Return [X, Y] of the center of cell containing provided text 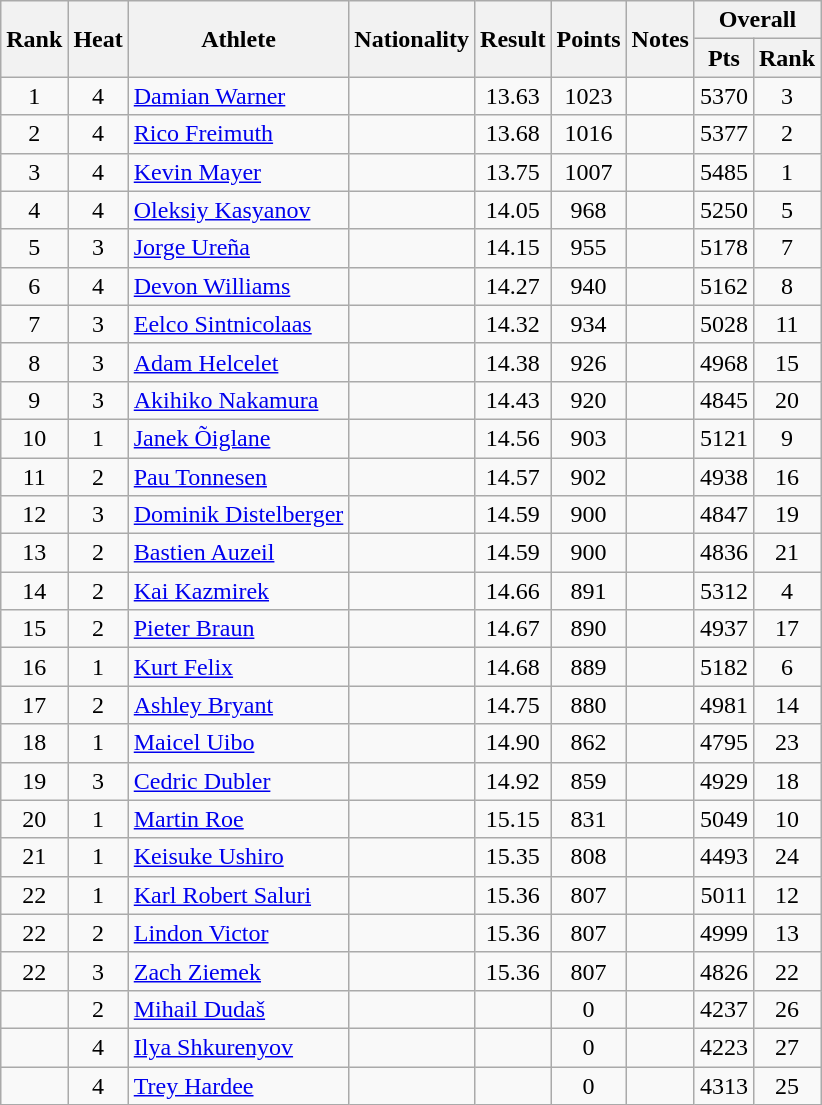
Kurt Felix [238, 667]
Pieter Braun [238, 629]
14.27 [513, 286]
4847 [724, 515]
Notes [660, 39]
5049 [724, 819]
903 [588, 438]
4313 [724, 1085]
4999 [724, 933]
27 [786, 1047]
23 [786, 743]
Pts [724, 58]
Pau Tonnesen [238, 477]
14.15 [513, 248]
Result [513, 39]
Ilya Shkurenyov [238, 1047]
5485 [724, 172]
5250 [724, 210]
Keisuke Ushiro [238, 857]
5162 [724, 286]
Martin Roe [238, 819]
14.90 [513, 743]
968 [588, 210]
13.75 [513, 172]
4981 [724, 705]
25 [786, 1085]
5377 [724, 134]
4937 [724, 629]
14.68 [513, 667]
891 [588, 591]
Lindon Victor [238, 933]
5370 [724, 96]
14.57 [513, 477]
920 [588, 400]
859 [588, 781]
14.43 [513, 400]
Adam Helcelet [238, 362]
808 [588, 857]
926 [588, 362]
4938 [724, 477]
955 [588, 248]
4845 [724, 400]
880 [588, 705]
889 [588, 667]
Points [588, 39]
14.32 [513, 324]
890 [588, 629]
862 [588, 743]
Rico Freimuth [238, 134]
902 [588, 477]
14.56 [513, 438]
5028 [724, 324]
Dominik Distelberger [238, 515]
5011 [724, 895]
Jorge Ureña [238, 248]
Nationality [412, 39]
5312 [724, 591]
Overall [757, 20]
Kai Kazmirek [238, 591]
4493 [724, 857]
1023 [588, 96]
Akihiko Nakamura [238, 400]
934 [588, 324]
Trey Hardee [238, 1085]
4826 [724, 971]
4929 [724, 781]
Oleksiy Kasyanov [238, 210]
Zach Ziemek [238, 971]
Maicel Uibo [238, 743]
Devon Williams [238, 286]
14.38 [513, 362]
Ashley Bryant [238, 705]
24 [786, 857]
Bastien Auzeil [238, 553]
15.35 [513, 857]
Heat [98, 39]
26 [786, 1009]
Eelco Sintnicolaas [238, 324]
14.05 [513, 210]
4795 [724, 743]
13.63 [513, 96]
14.67 [513, 629]
Mihail Dudaš [238, 1009]
Cedric Dubler [238, 781]
5178 [724, 248]
13.68 [513, 134]
Damian Warner [238, 96]
Janek Õiglane [238, 438]
5121 [724, 438]
940 [588, 286]
1016 [588, 134]
Kevin Mayer [238, 172]
Athlete [238, 39]
1007 [588, 172]
14.75 [513, 705]
5182 [724, 667]
831 [588, 819]
15.15 [513, 819]
14.66 [513, 591]
4968 [724, 362]
Karl Robert Saluri [238, 895]
14.92 [513, 781]
4223 [724, 1047]
4836 [724, 553]
4237 [724, 1009]
